Capture the cell that displays the provided text and extract its (x, y) central coordinate. 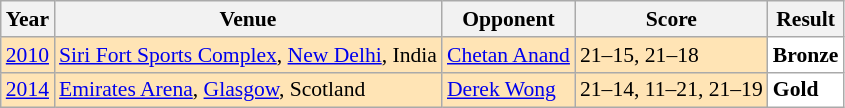
Gold (806, 90)
Result (806, 19)
Emirates Arena, Glasgow, Scotland (248, 90)
Venue (248, 19)
2014 (28, 90)
Year (28, 19)
21–15, 21–18 (672, 55)
Opponent (508, 19)
Score (672, 19)
Siri Fort Sports Complex, New Delhi, India (248, 55)
Derek Wong (508, 90)
Bronze (806, 55)
Chetan Anand (508, 55)
21–14, 11–21, 21–19 (672, 90)
2010 (28, 55)
